Return [X, Y] of the center of cell containing provided text 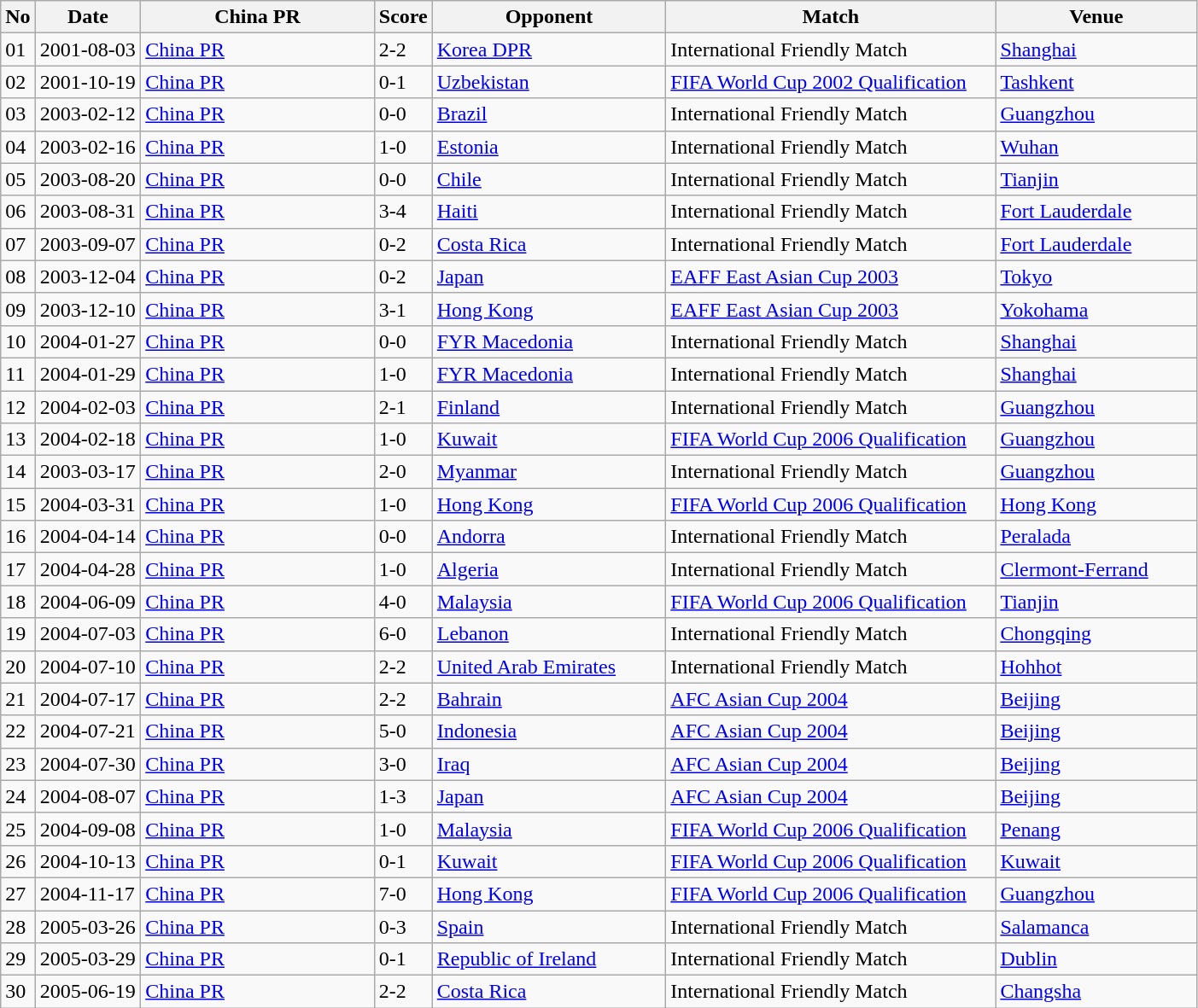
Yokohama [1096, 309]
2003-12-10 [88, 309]
6-0 [403, 634]
2004-03-31 [88, 504]
2004-11-17 [88, 894]
2003-08-20 [88, 179]
1-3 [403, 796]
Chile [549, 179]
7-0 [403, 894]
Wuhan [1096, 147]
29 [18, 959]
2004-06-09 [88, 602]
12 [18, 407]
3-4 [403, 212]
2005-06-19 [88, 992]
Estonia [549, 147]
Haiti [549, 212]
United Arab Emirates [549, 667]
Bahrain [549, 699]
02 [18, 82]
20 [18, 667]
2004-07-10 [88, 667]
19 [18, 634]
Algeria [549, 569]
2003-09-07 [88, 244]
No [18, 17]
17 [18, 569]
Finland [549, 407]
2003-12-04 [88, 277]
23 [18, 764]
0-3 [403, 926]
3-0 [403, 764]
16 [18, 537]
Match [831, 17]
Changsha [1096, 992]
2004-02-03 [88, 407]
5-0 [403, 731]
Score [403, 17]
22 [18, 731]
Date [88, 17]
11 [18, 374]
Opponent [549, 17]
24 [18, 796]
Hohhot [1096, 667]
08 [18, 277]
Korea DPR [549, 50]
2003-02-16 [88, 147]
Clermont-Ferrand [1096, 569]
2004-04-14 [88, 537]
2004-07-21 [88, 731]
Iraq [549, 764]
2003-08-31 [88, 212]
2004-09-08 [88, 829]
Uzbekistan [549, 82]
2003-02-12 [88, 114]
2005-03-26 [88, 926]
2-1 [403, 407]
04 [18, 147]
27 [18, 894]
Andorra [549, 537]
Myanmar [549, 472]
FIFA World Cup 2002 Qualification [831, 82]
2004-01-27 [88, 341]
Brazil [549, 114]
Chongqing [1096, 634]
28 [18, 926]
2004-04-28 [88, 569]
4-0 [403, 602]
2005-03-29 [88, 959]
05 [18, 179]
10 [18, 341]
2004-02-18 [88, 440]
2004-01-29 [88, 374]
Republic of Ireland [549, 959]
2004-07-30 [88, 764]
2004-08-07 [88, 796]
Lebanon [549, 634]
Tokyo [1096, 277]
21 [18, 699]
07 [18, 244]
Salamanca [1096, 926]
26 [18, 861]
30 [18, 992]
2001-08-03 [88, 50]
2003-03-17 [88, 472]
13 [18, 440]
09 [18, 309]
01 [18, 50]
Tashkent [1096, 82]
2001-10-19 [88, 82]
2004-10-13 [88, 861]
2004-07-03 [88, 634]
18 [18, 602]
15 [18, 504]
Peralada [1096, 537]
3-1 [403, 309]
25 [18, 829]
Indonesia [549, 731]
2004-07-17 [88, 699]
2-0 [403, 472]
06 [18, 212]
Penang [1096, 829]
Spain [549, 926]
Venue [1096, 17]
03 [18, 114]
Dublin [1096, 959]
14 [18, 472]
